For the text-containing cell, return its midpoint in (x, y) coordinate format. 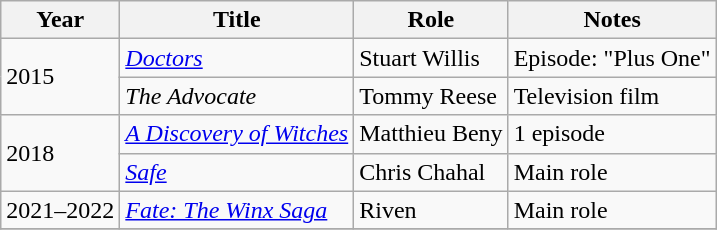
A Discovery of Witches (237, 134)
Stuart Willis (431, 58)
2018 (60, 153)
The Advocate (237, 96)
2021–2022 (60, 210)
Safe (237, 172)
Notes (612, 20)
Role (431, 20)
Episode: "Plus One" (612, 58)
2015 (60, 77)
Matthieu Beny (431, 134)
Riven (431, 210)
Title (237, 20)
Doctors (237, 58)
Television film (612, 96)
Chris Chahal (431, 172)
Year (60, 20)
Fate: The Winx Saga (237, 210)
1 episode (612, 134)
Tommy Reese (431, 96)
